Provide the [X, Y] coordinate of the cell's center where the given text is located.  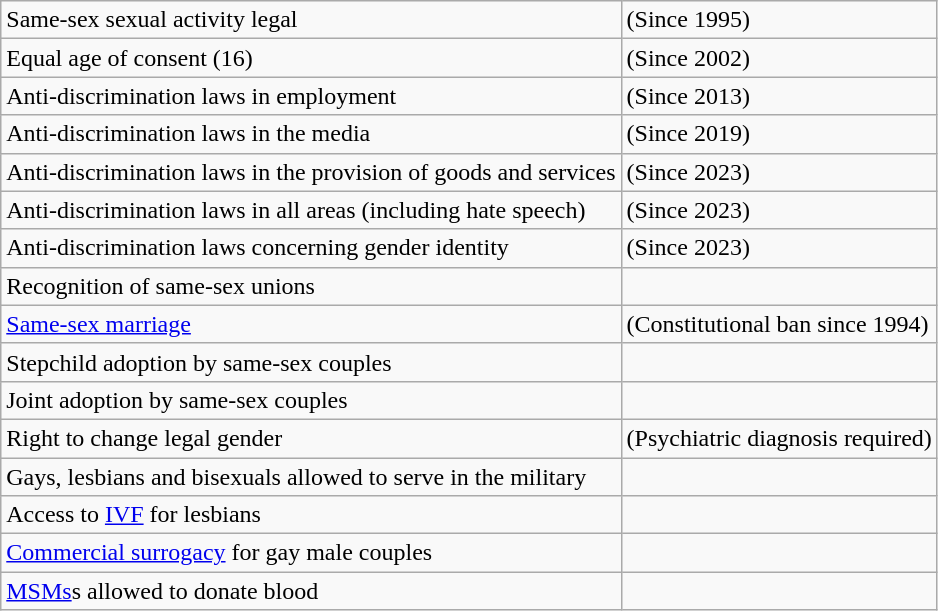
Recognition of same-sex unions [311, 286]
Commercial surrogacy for gay male couples [311, 553]
MSMss allowed to donate blood [311, 591]
Anti-discrimination laws in all areas (including hate speech) [311, 210]
(Since 2002) [779, 58]
(Constitutional ban since 1994) [779, 324]
Gays, lesbians and bisexuals allowed to serve in the military [311, 477]
Anti-discrimination laws in the provision of goods and services [311, 172]
Equal age of consent (16) [311, 58]
(Since 2013) [779, 96]
Joint adoption by same-sex couples [311, 400]
(Psychiatric diagnosis required) [779, 438]
Stepchild adoption by same-sex couples [311, 362]
Anti-discrimination laws in employment [311, 96]
Right to change legal gender [311, 438]
Access to IVF for lesbians [311, 515]
Anti-discrimination laws concerning gender identity [311, 248]
(Since 1995) [779, 20]
Anti-discrimination laws in the media [311, 134]
(Since 2019) [779, 134]
Same-sex marriage [311, 324]
Same-sex sexual activity legal [311, 20]
